Capture the cell that displays the provided text and extract its [X, Y] central coordinate. 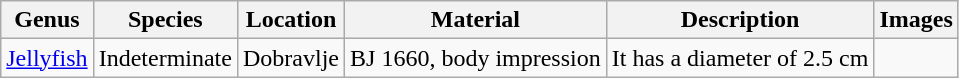
BJ 1660, body impression [476, 58]
Images [916, 20]
Species [165, 20]
Indeterminate [165, 58]
Genus [47, 20]
It has a diameter of 2.5 cm [740, 58]
Jellyfish [47, 58]
Location [290, 20]
Dobravlje [290, 58]
Description [740, 20]
Material [476, 20]
